Extract the [x, y] coordinate from the center of the cell holding the provided text.  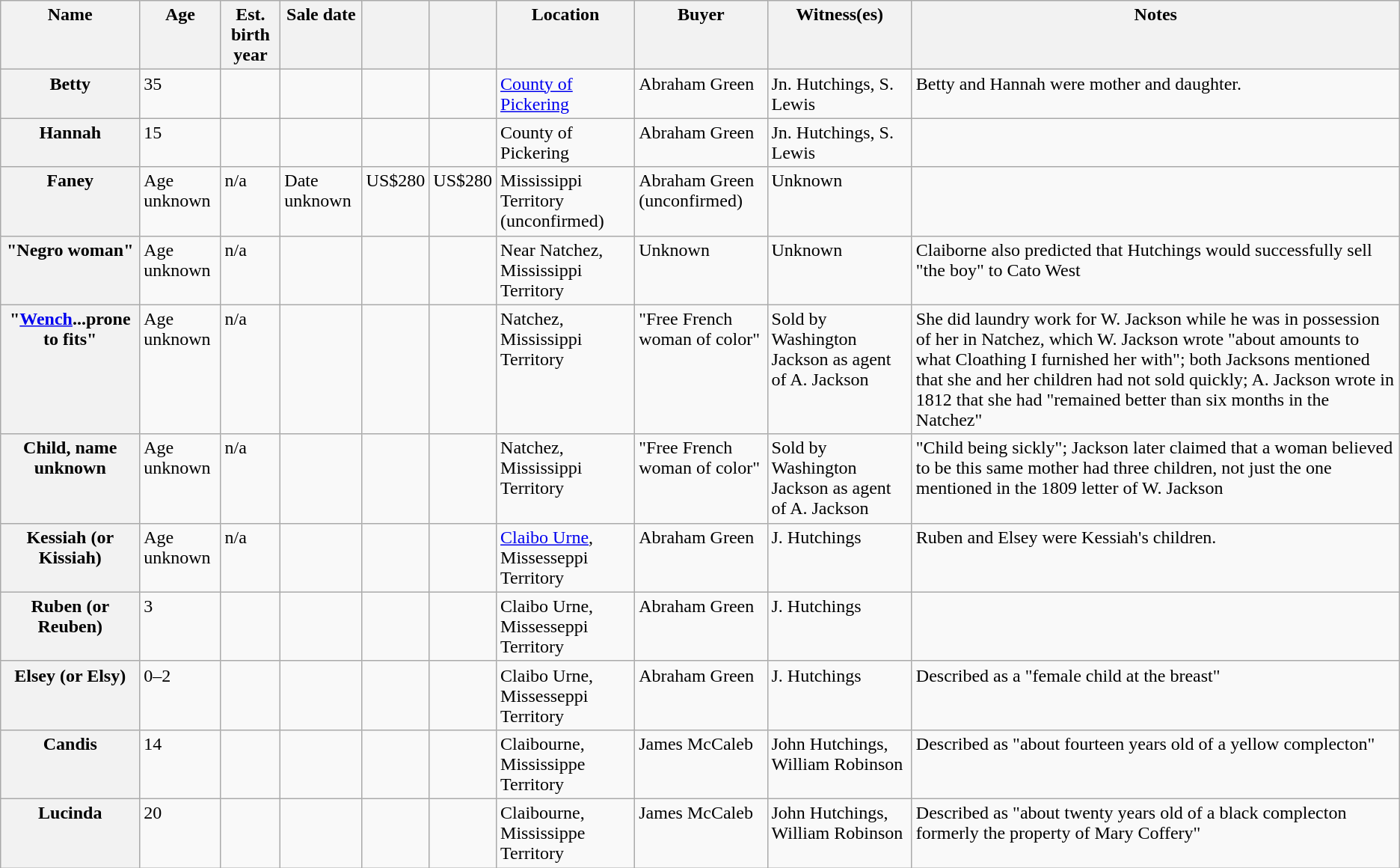
3 [180, 626]
Betty [70, 94]
15 [180, 142]
Est. birth year [251, 35]
Child, name unknown [70, 479]
Witness(es) [839, 35]
Near Natchez, Mississippi Territory [565, 270]
Described as "about fourteen years old of a yellow complecton" [1155, 764]
35 [180, 94]
Abraham Green (unconfirmed) [701, 201]
Betty and Hannah were mother and daughter. [1155, 94]
20 [180, 833]
"Wench...prone to fits" [70, 370]
"Negro woman" [70, 270]
Hannah [70, 142]
Claiborne also predicted that Hutchings would successfully sell "the boy" to Cato West [1155, 270]
Name [70, 35]
14 [180, 764]
Described as "about twenty years old of a black complecton formerly the property of Mary Coffery" [1155, 833]
Sale date [322, 35]
Candis [70, 764]
Lucinda [70, 833]
0–2 [180, 695]
Ruben and Elsey were Kessiah's children. [1155, 557]
Date unknown [322, 201]
Location [565, 35]
Faney [70, 201]
Notes [1155, 35]
Ruben (or Reuben) [70, 626]
Kessiah (or Kissiah) [70, 557]
Described as a "female child at the breast" [1155, 695]
Age [180, 35]
Elsey (or Elsy) [70, 695]
Mississippi Territory (unconfirmed) [565, 201]
Buyer [701, 35]
